Find where the given text appears and provide that cell's center as (X, Y) coordinate. 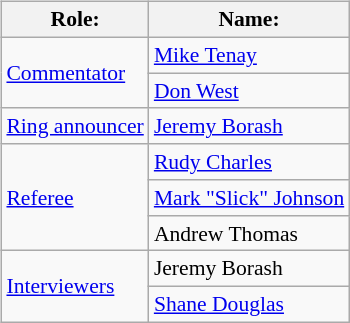
Mark "Slick" Johnson (249, 198)
Name: (249, 20)
Commentator (74, 72)
Role: (74, 20)
Interviewers (74, 286)
Shane Douglas (249, 305)
Mike Tenay (249, 55)
Ring announcer (74, 126)
Referee (74, 198)
Rudy Charles (249, 162)
Don West (249, 91)
Andrew Thomas (249, 233)
